Return [x, y] of the center of cell containing provided text 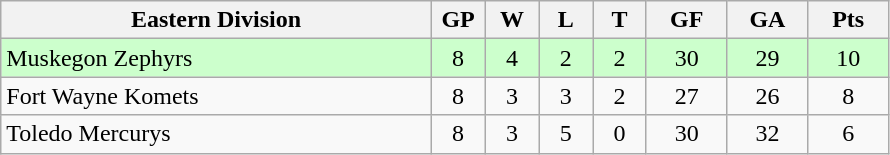
27 [686, 96]
29 [768, 58]
T [620, 20]
10 [848, 58]
W [512, 20]
Pts [848, 20]
6 [848, 134]
32 [768, 134]
Fort Wayne Komets [216, 96]
Muskegon Zephyrs [216, 58]
26 [768, 96]
Eastern Division [216, 20]
GF [686, 20]
GA [768, 20]
GP [458, 20]
Toledo Mercurys [216, 134]
L [566, 20]
5 [566, 134]
0 [620, 134]
4 [512, 58]
